Determine the (x, y) coordinate at the center of the cell enclosing the given text.  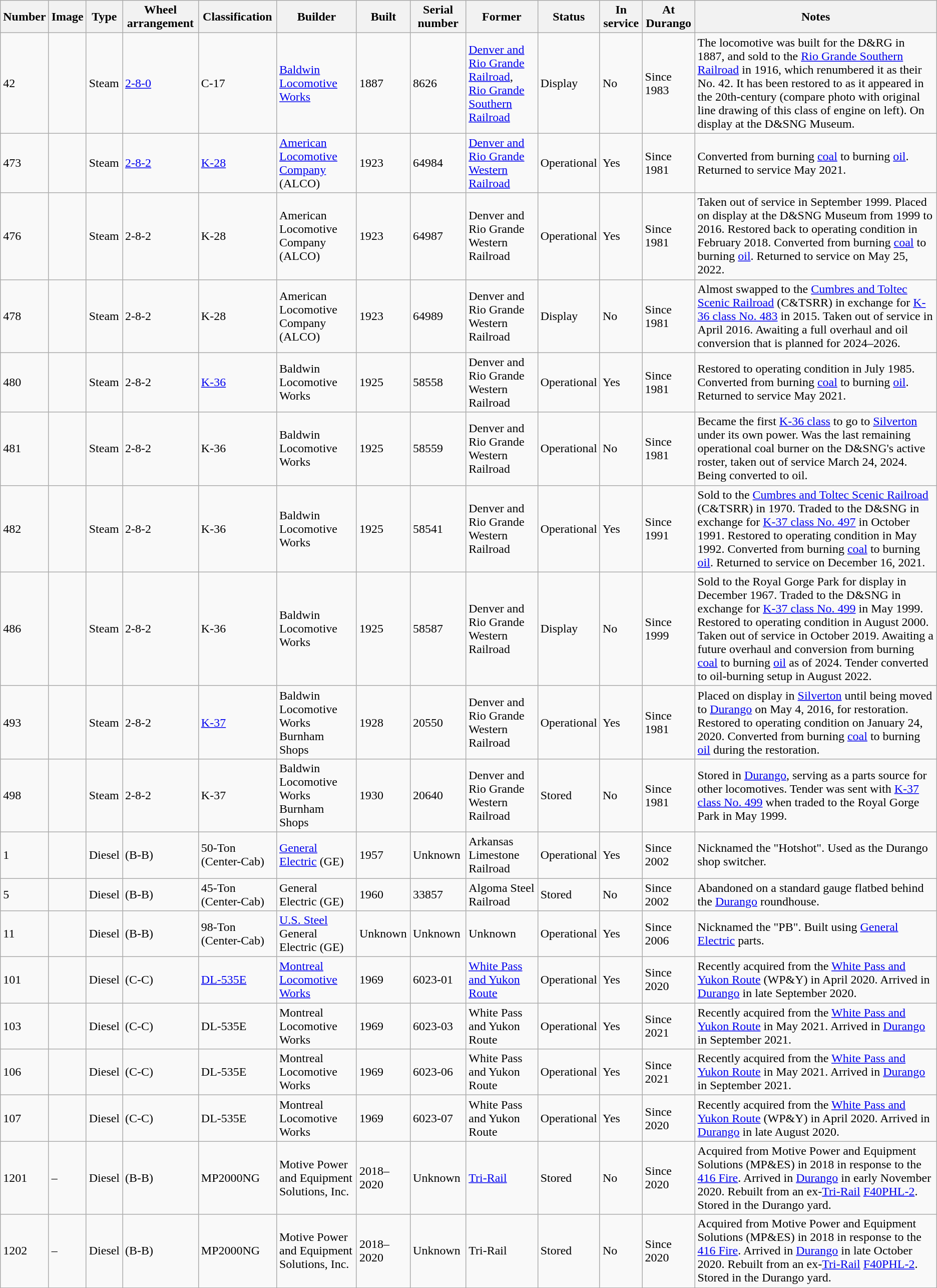
498 (25, 795)
58541 (438, 529)
33857 (438, 894)
58587 (438, 629)
1 (25, 855)
6023-03 (438, 1026)
480 (25, 383)
6023-07 (438, 1118)
482 (25, 529)
476 (25, 236)
Status (569, 17)
Since 1983 (669, 83)
Denver and Rio Grande Railroad,Rio Grande Southern Railroad (502, 83)
101 (25, 980)
Built (383, 17)
493 (25, 722)
1957 (383, 855)
Notes (816, 17)
45-Ton (Center-Cab) (237, 894)
6023-01 (438, 980)
Number (25, 17)
103 (25, 1026)
20640 (438, 795)
Nicknamed the "PB". Built using General Electric parts. (816, 934)
Former (502, 17)
1928 (383, 722)
64989 (438, 316)
5 (25, 894)
In service (621, 17)
2-8-0 (161, 83)
1930 (383, 795)
98-Ton (Center-Cab) (237, 934)
Type (104, 17)
Wheel arrangement (161, 17)
Image (67, 17)
20550 (438, 722)
6023-06 (438, 1072)
C-17 (237, 83)
486 (25, 629)
64987 (438, 236)
Recently acquired from the White Pass and Yukon Route (WP&Y) in April 2020. Arrived in Durango in late September 2020. (816, 980)
Nicknamed the "Hotshot". Used as the Durango shop switcher. (816, 855)
Arkansas Limestone Railroad (502, 855)
Recently acquired from the White Pass and Yukon Route (WP&Y) in April 2020. Arrived in Durango in late August 2020. (816, 1118)
58558 (438, 383)
1202 (25, 1251)
Restored to operating condition in July 1985. Converted from burning coal to burning oil. Returned to service May 2021. (816, 383)
1960 (383, 894)
1201 (25, 1178)
58559 (438, 449)
Since 2006 (669, 934)
Serial number (438, 17)
64984 (438, 163)
Since 1999 (669, 629)
473 (25, 163)
478 (25, 316)
42 (25, 83)
481 (25, 449)
106 (25, 1072)
Converted from burning coal to burning oil. Returned to service May 2021. (816, 163)
Algoma Steel Railroad (502, 894)
U.S. SteelGeneral Electric (GE) (316, 934)
Classification (237, 17)
11 (25, 934)
107 (25, 1118)
Abandoned on a standard gauge flatbed behind the Durango roundhouse. (816, 894)
1887 (383, 83)
50-Ton (Center-Cab) (237, 855)
Builder (316, 17)
At Durango (669, 17)
8626 (438, 83)
Since 1991 (669, 529)
